Detect which cell encompasses the target text, then output its (x, y) center coordinate. 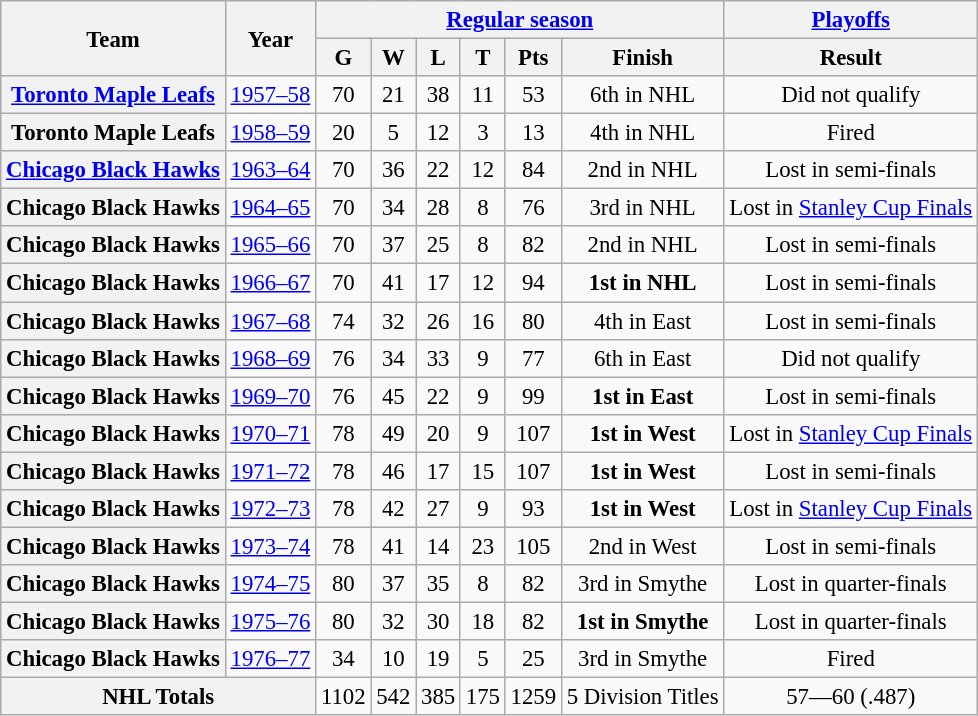
19 (438, 659)
G (344, 58)
46 (394, 471)
1965–66 (270, 245)
99 (533, 396)
6th in East (642, 358)
1969–70 (270, 396)
1957–58 (270, 95)
4th in NHL (642, 133)
27 (438, 509)
542 (394, 697)
1970–71 (270, 433)
11 (482, 95)
1968–69 (270, 358)
84 (533, 170)
28 (438, 208)
33 (438, 358)
21 (394, 95)
1971–72 (270, 471)
1964–65 (270, 208)
1st in Smythe (642, 621)
Result (851, 58)
L (438, 58)
1967–68 (270, 321)
T (482, 58)
W (394, 58)
1958–59 (270, 133)
26 (438, 321)
3 (482, 133)
NHL Totals (158, 697)
175 (482, 697)
Regular season (520, 20)
49 (394, 433)
1966–67 (270, 283)
Finish (642, 58)
23 (482, 546)
18 (482, 621)
30 (438, 621)
5 Division Titles (642, 697)
1972–73 (270, 509)
38 (438, 95)
10 (394, 659)
94 (533, 283)
1st in NHL (642, 283)
6th in NHL (642, 95)
Pts (533, 58)
1259 (533, 697)
15 (482, 471)
74 (344, 321)
Team (114, 38)
1976–77 (270, 659)
1102 (344, 697)
45 (394, 396)
57—60 (.487) (851, 697)
1963–64 (270, 170)
3rd in NHL (642, 208)
42 (394, 509)
385 (438, 697)
35 (438, 584)
4th in East (642, 321)
93 (533, 509)
13 (533, 133)
1974–75 (270, 584)
2nd in West (642, 546)
36 (394, 170)
14 (438, 546)
1973–74 (270, 546)
1st in East (642, 396)
Year (270, 38)
Playoffs (851, 20)
105 (533, 546)
53 (533, 95)
16 (482, 321)
77 (533, 358)
1975–76 (270, 621)
